For the text-containing cell, return its midpoint in [X, Y] coordinate format. 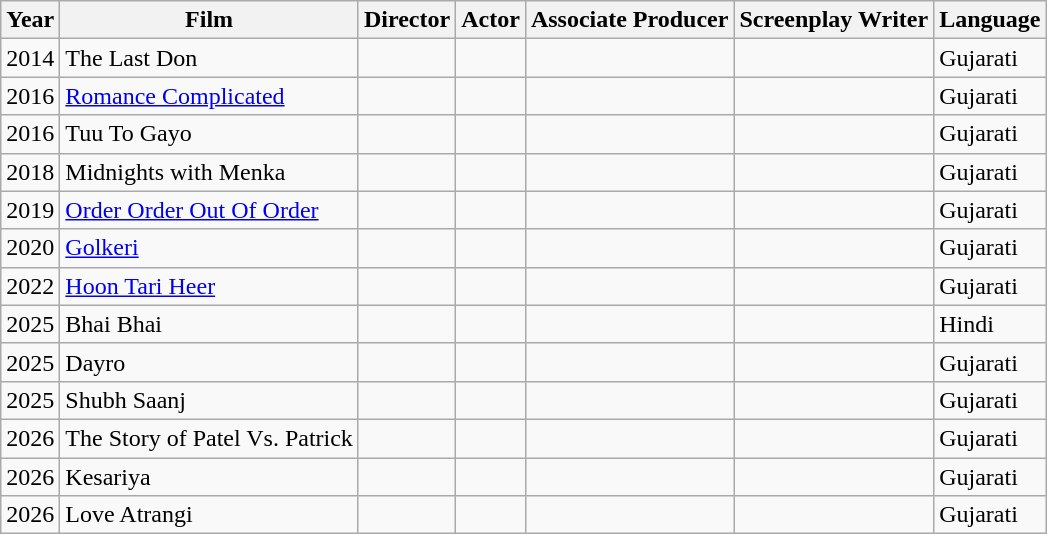
2018 [30, 172]
2014 [30, 58]
Kesariya [210, 477]
Golkeri [210, 248]
2019 [30, 210]
Midnights with Menka [210, 172]
Hoon Tari Heer [210, 286]
Actor [491, 20]
Director [406, 20]
Romance Complicated [210, 96]
Film [210, 20]
The Last Don [210, 58]
Language [990, 20]
Hindi [990, 324]
Associate Producer [630, 20]
The Story of Patel Vs. Patrick [210, 438]
Screenplay Writer [834, 20]
2020 [30, 248]
Tuu To Gayo [210, 134]
Dayro [210, 362]
Bhai Bhai [210, 324]
Order Order Out Of Order [210, 210]
Shubh Saanj [210, 400]
2022 [30, 286]
Love Atrangi [210, 515]
Year [30, 20]
